Extract the [X, Y] coordinate from the center of the cell holding the provided text.  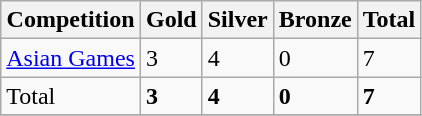
Asian Games [71, 58]
Bronze [315, 20]
Competition [71, 20]
Gold [171, 20]
Silver [238, 20]
